Detect which cell encompasses the target text, then output its [x, y] center coordinate. 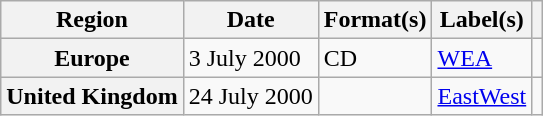
24 July 2000 [250, 96]
Europe [92, 58]
EastWest [482, 96]
Format(s) [375, 20]
WEA [482, 58]
3 July 2000 [250, 58]
Region [92, 20]
Date [250, 20]
United Kingdom [92, 96]
Label(s) [482, 20]
CD [375, 58]
